Identify which cell holds the provided text, then report its (X, Y) central coordinate. 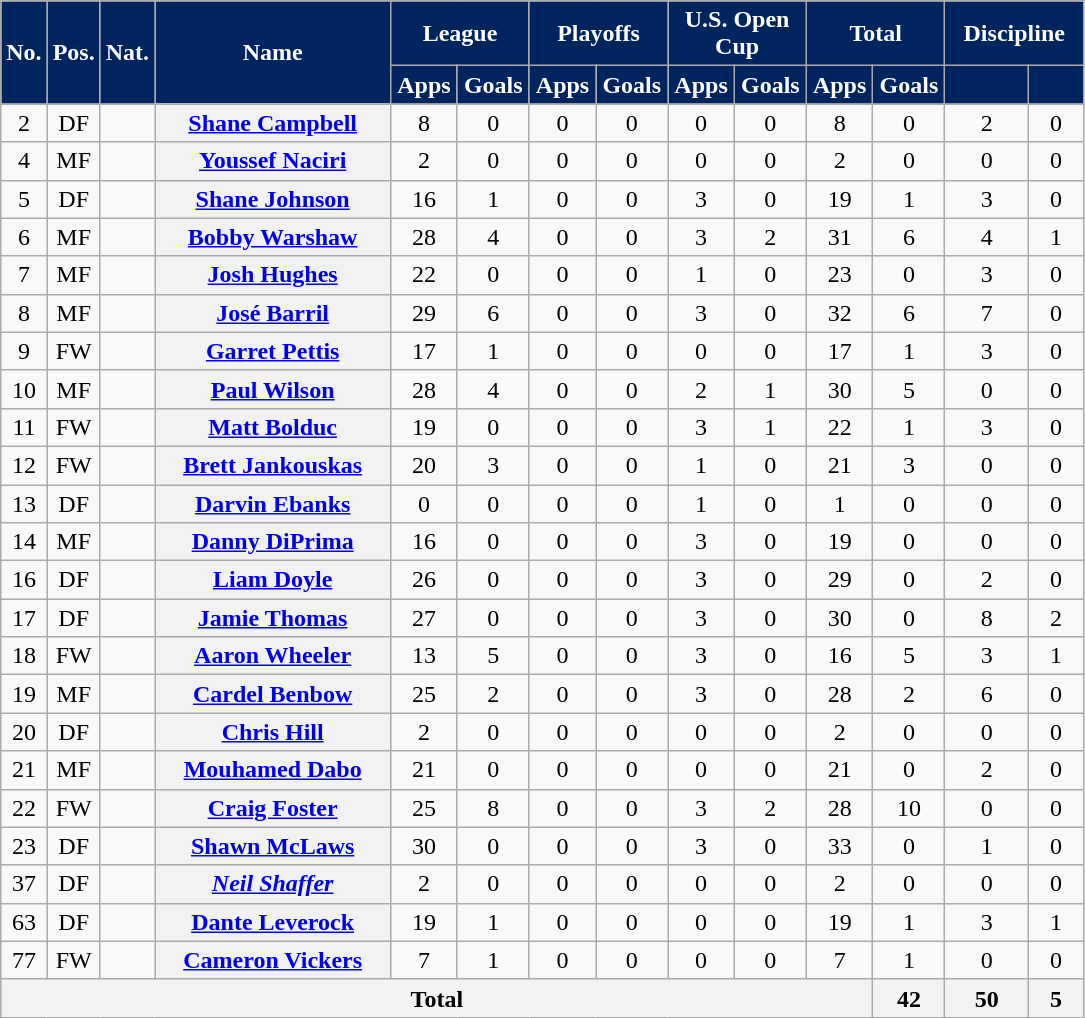
14 (24, 542)
Name (273, 52)
37 (24, 884)
50 (987, 998)
Youssef Naciri (273, 161)
26 (424, 580)
31 (840, 237)
Shane Johnson (273, 199)
9 (24, 351)
63 (24, 922)
Aaron Wheeler (273, 656)
77 (24, 960)
Matt Bolduc (273, 427)
11 (24, 427)
32 (840, 313)
Mouhamed Dabo (273, 770)
Bobby Warshaw (273, 237)
José Barril (273, 313)
Neil Shaffer (273, 884)
No. (24, 52)
Craig Foster (273, 808)
U.S. Open Cup (738, 34)
Danny DiPrima (273, 542)
18 (24, 656)
42 (909, 998)
Josh Hughes (273, 275)
Liam Doyle (273, 580)
33 (840, 846)
Pos. (74, 52)
Discipline (1014, 34)
Cardel Benbow (273, 694)
League (460, 34)
Cameron Vickers (273, 960)
Garret Pettis (273, 351)
Shawn McLaws (273, 846)
Playoffs (598, 34)
12 (24, 465)
27 (424, 618)
Darvin Ebanks (273, 503)
Brett Jankouskas (273, 465)
Dante Leverock (273, 922)
Paul Wilson (273, 389)
Chris Hill (273, 732)
Jamie Thomas (273, 618)
Shane Campbell (273, 123)
Nat. (127, 52)
